Capture the cell that displays the provided text and extract its [X, Y] central coordinate. 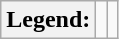
Legend: [48, 20]
